Detect which cell encompasses the target text, then output its [X, Y] center coordinate. 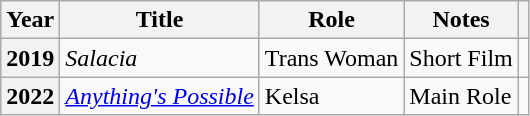
Main Role [461, 96]
Title [160, 20]
Short Film [461, 58]
Anything's Possible [160, 96]
Year [30, 20]
Trans Woman [331, 58]
2022 [30, 96]
Kelsa [331, 96]
2019 [30, 58]
Role [331, 20]
Salacia [160, 58]
Notes [461, 20]
